Locate the cell with the specified text and output its (x, y) center coordinate. 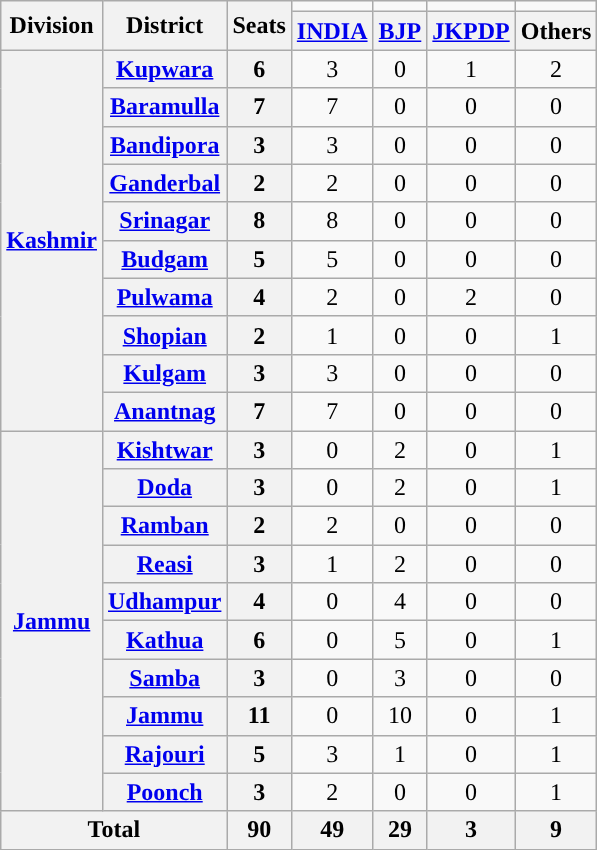
Srinagar (164, 221)
Anantnag (164, 411)
Others (556, 31)
Udhampur (164, 602)
Kishtwar (164, 449)
9 (556, 830)
INDIA (332, 31)
Ganderbal (164, 183)
Ramban (164, 526)
Poonch (164, 792)
Bandipora (164, 145)
Pulwama (164, 297)
Baramulla (164, 107)
Total (114, 830)
Seats (259, 26)
49 (332, 830)
Budgam (164, 259)
Shopian (164, 335)
District (164, 26)
Kathua (164, 640)
Rajouri (164, 754)
BJP (400, 31)
Samba (164, 678)
Kupwara (164, 69)
29 (400, 830)
Kulgam (164, 373)
10 (400, 716)
Kashmir (52, 240)
JKPDP (471, 31)
11 (259, 716)
Division (52, 26)
90 (259, 830)
Doda (164, 488)
Reasi (164, 564)
